For the text-containing cell, return its midpoint in [X, Y] coordinate format. 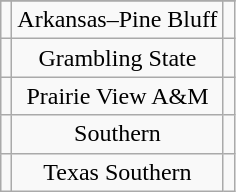
Southern [118, 134]
Texas Southern [118, 172]
Prairie View A&M [118, 96]
Grambling State [118, 58]
Arkansas–Pine Bluff [118, 20]
